Extract the [x, y] coordinate from the center of the cell holding the provided text.  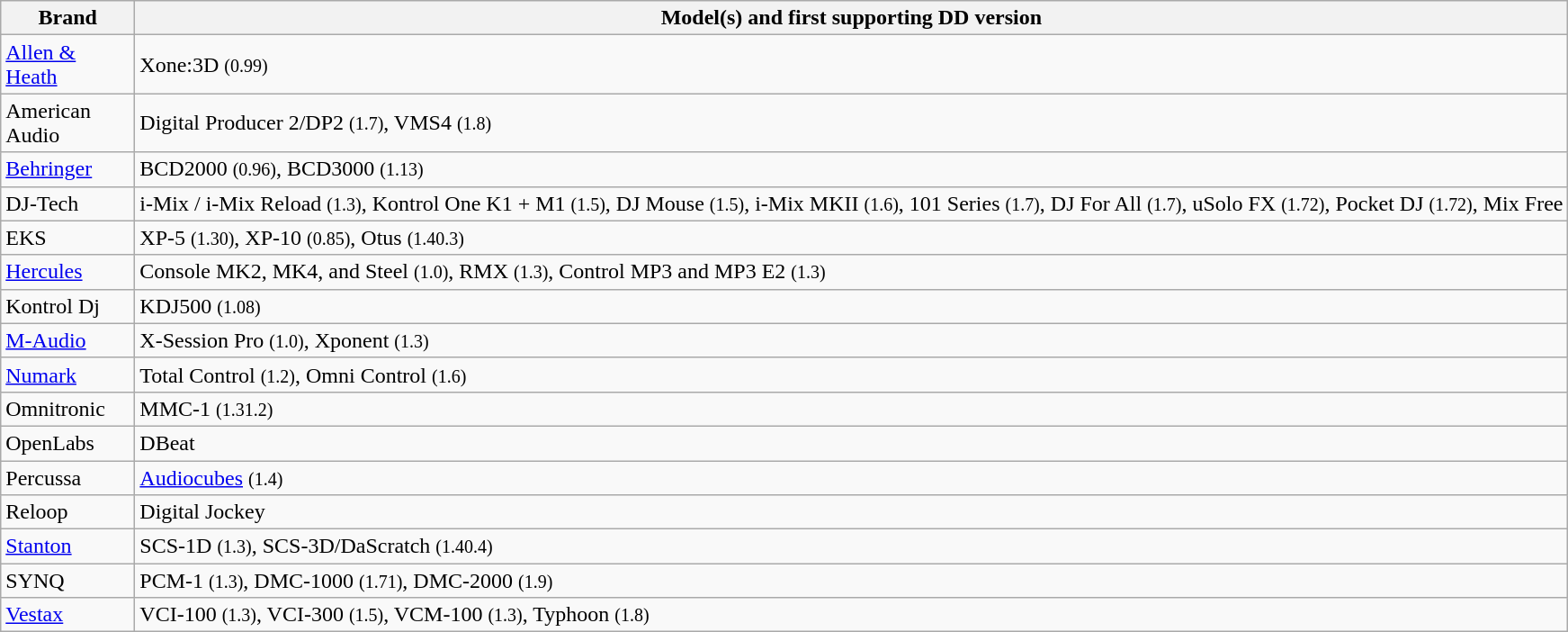
DJ-Tech [68, 203]
Brand [68, 18]
Hercules [68, 272]
Digital Jockey [851, 512]
XP-5 (1.30), XP-10 (0.85), Otus (1.40.3) [851, 238]
Omnitronic [68, 409]
Digital Producer 2/DP2 (1.7), VMS4 (1.8) [851, 122]
DBeat [851, 443]
SCS-1D (1.3), SCS-3D/DaScratch (1.40.4) [851, 546]
MMC-1 (1.31.2) [851, 409]
Total Control (1.2), Omni Control (1.6) [851, 375]
Kontrol Dj [68, 306]
Reloop [68, 512]
Audiocubes (1.4) [851, 478]
EKS [68, 238]
Percussa [68, 478]
Vestax [68, 615]
Console MK2, MK4, and Steel (1.0), RMX (1.3), Control MP3 and MP3 E2 (1.3) [851, 272]
Behringer [68, 169]
Model(s) and first supporting DD version [851, 18]
Numark [68, 375]
BCD2000 (0.96), BCD3000 (1.13) [851, 169]
American Audio [68, 122]
M-Audio [68, 340]
PCM-1 (1.3), DMC-1000 (1.71), DMC-2000 (1.9) [851, 581]
OpenLabs [68, 443]
SYNQ [68, 581]
X-Session Pro (1.0), Xponent (1.3) [851, 340]
Xone:3D (0.99) [851, 65]
Stanton [68, 546]
Allen & Heath [68, 65]
KDJ500 (1.08) [851, 306]
VCI-100 (1.3), VCI-300 (1.5), VCM-100 (1.3), Typhoon (1.8) [851, 615]
